Extract the [X, Y] coordinate from the center of the cell holding the provided text.  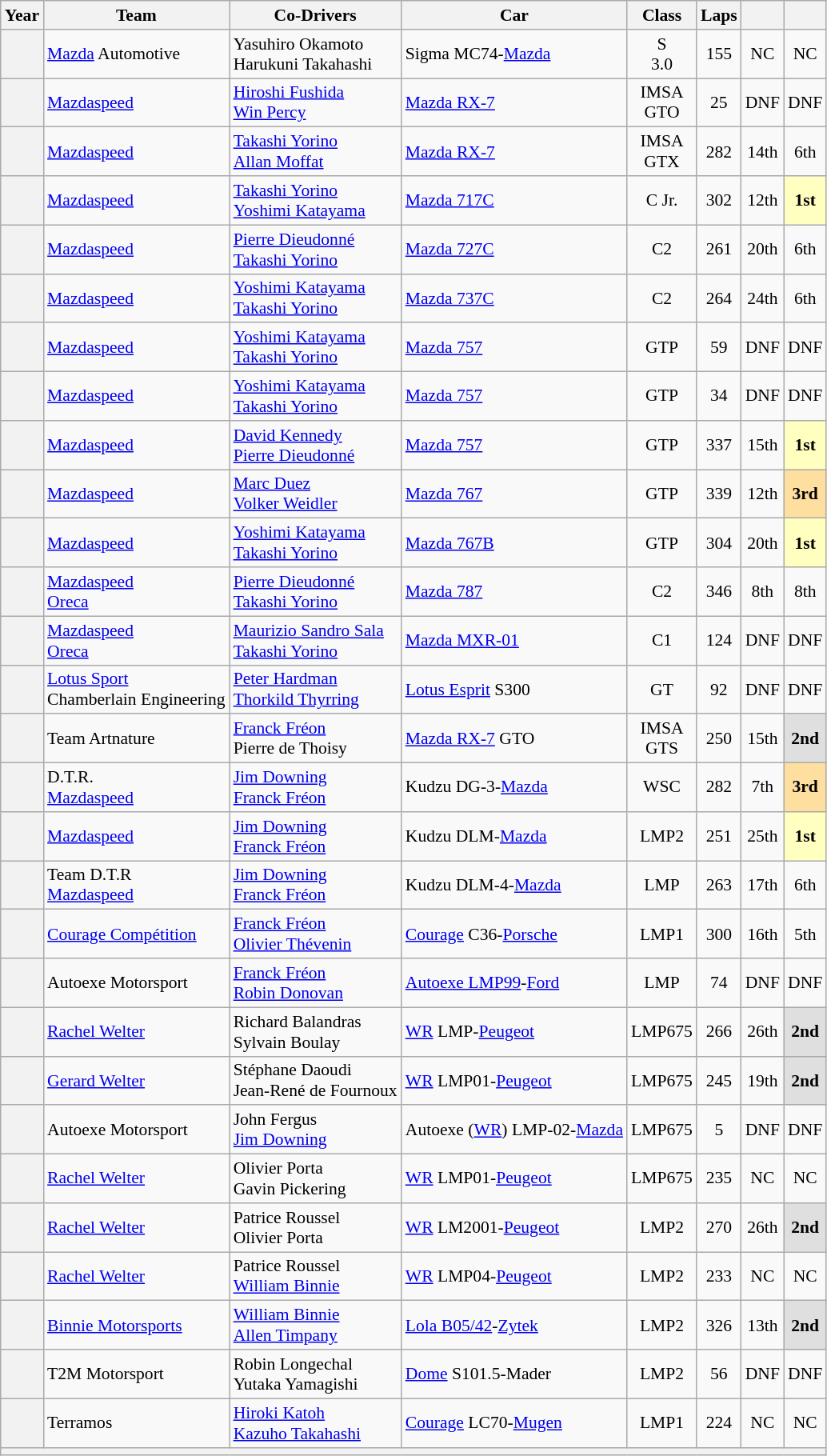
T2M Motorsport [136, 1374]
Laps [719, 15]
Courage Compétition [136, 934]
261 [719, 250]
C1 [662, 640]
Robin Longechal Yutaka Yamagishi [315, 1374]
Kudzu DG-3-Mazda [514, 787]
John Fergus Jim Downing [315, 1130]
300 [719, 934]
245 [719, 1080]
25 [719, 102]
92 [719, 690]
346 [719, 592]
Dome S101.5-Mader [514, 1374]
WSC [662, 787]
24th [763, 298]
Mazda Automotive [136, 54]
Franck Fréon Pierre de Thoisy [315, 739]
WR LM2001-Peugeot [514, 1227]
Team Artnature [136, 739]
124 [719, 640]
Mazda 737C [514, 298]
Mazda 767 [514, 494]
Team D.T.R Mazdaspeed [136, 885]
Class [662, 15]
326 [719, 1325]
233 [719, 1277]
Lola B05/42-Zytek [514, 1325]
Takashi Yorino Yoshimi Katayama [315, 200]
Kudzu DLM-4-Mazda [514, 885]
Hiroshi Fushida Win Percy [315, 102]
Franck Fréon Robin Donovan [315, 982]
Terramos [136, 1422]
5th [805, 934]
59 [719, 347]
Olivier Porta Gavin Pickering [315, 1179]
7th [763, 787]
Courage LC70-Mugen [514, 1422]
16th [763, 934]
Mazda 717C [514, 200]
Mazda RX-7 GTO [514, 739]
Sigma MC74-Mazda [514, 54]
IMSAGTS [662, 739]
74 [719, 982]
Peter Hardman Thorkild Thyrring [315, 690]
337 [719, 445]
14th [763, 152]
Kudzu DLM-Mazda [514, 837]
25th [763, 837]
Co-Drivers [315, 15]
Autoexe LMP99-Ford [514, 982]
155 [719, 54]
Lotus Esprit S300 [514, 690]
5 [719, 1130]
Franck Fréon Olivier Thévenin [315, 934]
304 [719, 542]
Year [22, 15]
Mazda 767B [514, 542]
250 [719, 739]
William Binnie Allen Timpany [315, 1325]
224 [719, 1422]
Patrice Roussel Olivier Porta [315, 1227]
266 [719, 1032]
263 [719, 885]
Binnie Motorsports [136, 1325]
56 [719, 1374]
WR LMP04-Peugeot [514, 1277]
Lotus Sport Chamberlain Engineering [136, 690]
17th [763, 885]
Mazda 787 [514, 592]
IMSAGTX [662, 152]
Yasuhiro Okamoto Harukuni Takahashi [315, 54]
Team [136, 15]
WR LMP-Peugeot [514, 1032]
IMSAGTO [662, 102]
19th [763, 1080]
251 [719, 837]
David Kennedy Pierre Dieudonné [315, 445]
Maurizio Sandro Sala Takashi Yorino [315, 640]
Mazda MXR-01 [514, 640]
13th [763, 1325]
Gerard Welter [136, 1080]
302 [719, 200]
Patrice Roussel William Binnie [315, 1277]
Richard Balandras Sylvain Boulay [315, 1032]
Courage C36-Porsche [514, 934]
Takashi Yorino Allan Moffat [315, 152]
270 [719, 1227]
Car [514, 15]
34 [719, 397]
Autoexe (WR) LMP-02-Mazda [514, 1130]
GT [662, 690]
D.T.R. Mazdaspeed [136, 787]
C Jr. [662, 200]
264 [719, 298]
Mazda 727C [514, 250]
Stéphane Daoudi Jean-René de Fournoux [315, 1080]
S3.0 [662, 54]
339 [719, 494]
Marc Duez Volker Weidler [315, 494]
235 [719, 1179]
Hiroki Katoh Kazuho Takahashi [315, 1422]
